Search for the cell housing the specified text and yield its (x, y) center coordinate. 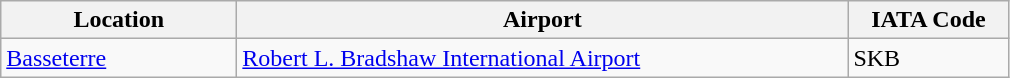
Location (119, 20)
SKB (928, 58)
Airport (542, 20)
IATA Code (928, 20)
Basseterre (119, 58)
Robert L. Bradshaw International Airport (542, 58)
